Return [x, y] of the center of cell containing provided text 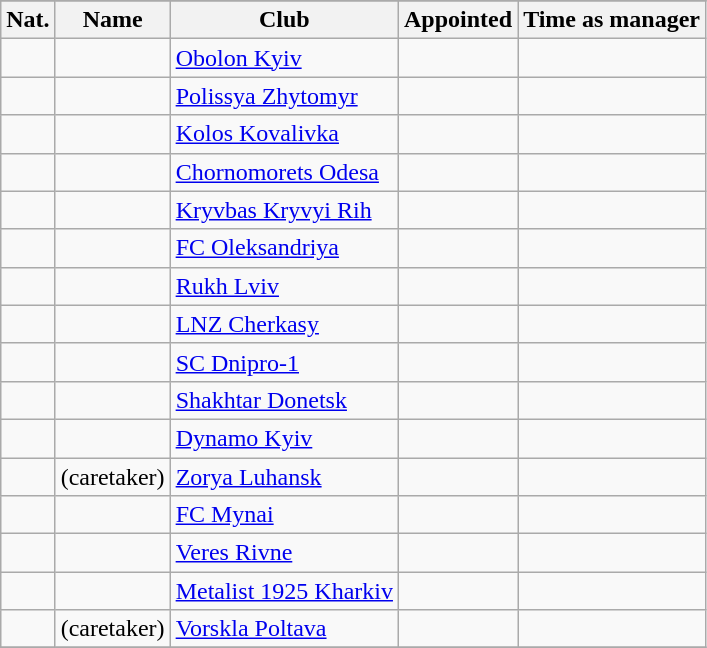
Nat. [28, 20]
Obolon Kyiv [284, 58]
LNZ Cherkasy [284, 324]
Chornomorets Odesa [284, 172]
SC Dnipro-1 [284, 362]
Name [112, 20]
Zorya Luhansk [284, 477]
Dynamo Kyiv [284, 438]
Time as manager [612, 20]
Metalist 1925 Kharkiv [284, 591]
Kryvbas Kryvyi Rih [284, 210]
Rukh Lviv [284, 286]
FC Mynai [284, 515]
Polissya Zhytomyr [284, 96]
Vorskla Poltava [284, 629]
Shakhtar Donetsk [284, 400]
FC Oleksandriya [284, 248]
Appointed [458, 20]
Kolos Kovalivka [284, 134]
Veres Rivne [284, 553]
Club [284, 20]
